Return [x, y] of the center of cell containing provided text 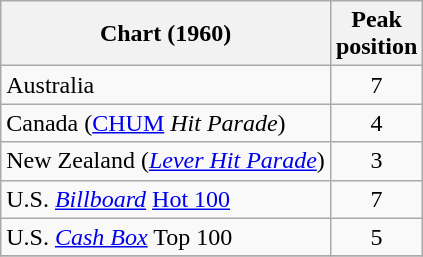
Australia [166, 85]
3 [376, 161]
U.S. Cash Box Top 100 [166, 237]
5 [376, 237]
Canada (CHUM Hit Parade) [166, 123]
U.S. Billboard Hot 100 [166, 199]
Peakposition [376, 34]
4 [376, 123]
New Zealand (Lever Hit Parade) [166, 161]
Chart (1960) [166, 34]
